Search for the cell housing the specified text and yield its [x, y] center coordinate. 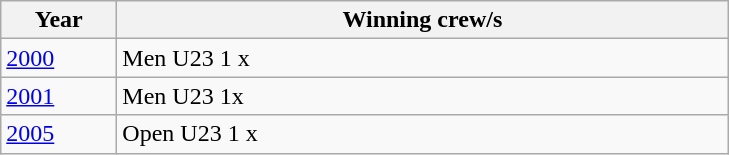
2001 [59, 96]
Year [59, 20]
Men U23 1x [422, 96]
2000 [59, 58]
2005 [59, 134]
Men U23 1 x [422, 58]
Open U23 1 x [422, 134]
Winning crew/s [422, 20]
